Locate the cell with the specified text and output its [X, Y] center coordinate. 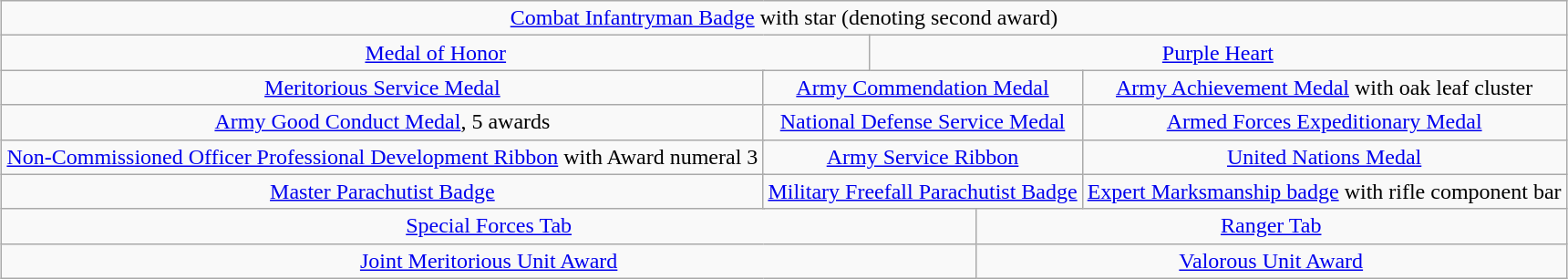
Master Parachutist Badge [383, 191]
Valorous Unit Award [1271, 261]
Army Service Ribbon [923, 157]
Army Achievement Medal with oak leaf cluster [1324, 88]
Expert Marksmanship badge with rifle component bar [1324, 191]
Non-Commissioned Officer Professional Development Ribbon with Award numeral 3 [383, 157]
Special Forces Tab [489, 226]
Army Commendation Medal [923, 88]
Military Freefall Parachutist Badge [923, 191]
Army Good Conduct Medal, 5 awards [383, 122]
Joint Meritorious Unit Award [489, 261]
Meritorious Service Medal [383, 88]
United Nations Medal [1324, 157]
Combat Infantryman Badge with star (denoting second award) [784, 18]
Ranger Tab [1271, 226]
Armed Forces Expeditionary Medal [1324, 122]
Purple Heart [1218, 53]
Medal of Honor [436, 53]
National Defense Service Medal [923, 122]
